Search for the cell housing the specified text and yield its [X, Y] center coordinate. 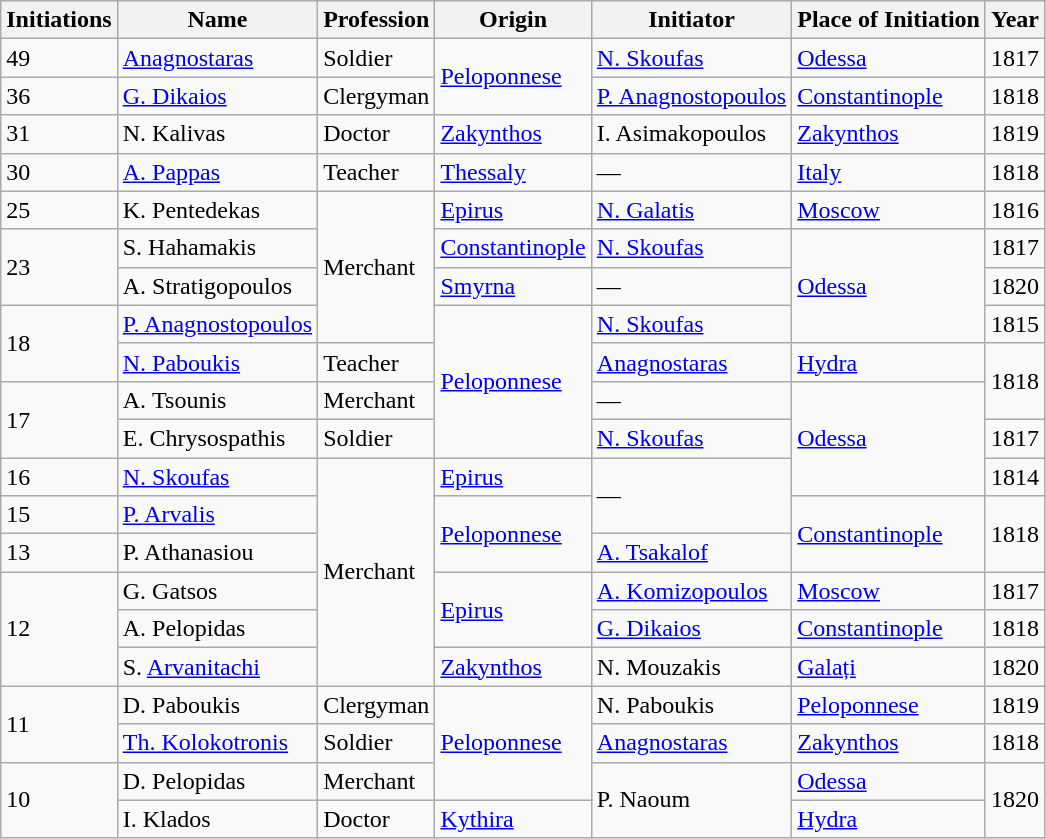
Thessaly [513, 172]
S. Arvanitachi [217, 667]
A. Pelopidas [217, 629]
1815 [1014, 324]
D. Paboukis [217, 705]
10 [59, 800]
Th. Kolokotronis [217, 743]
Α. Tsounis [217, 400]
36 [59, 96]
P. Athanasiou [217, 553]
25 [59, 210]
Initiator [691, 20]
I. Klados [217, 819]
23 [59, 267]
N. Paboukis [217, 362]
A. Pappas [217, 172]
16 [59, 477]
S. Hahamakis [217, 248]
13 [59, 553]
Year [1014, 20]
Name [217, 20]
K. Pentedekas [217, 210]
Place of Initiation [889, 20]
Galați [889, 667]
N. Galatis [691, 210]
Smyrna [513, 286]
12 [59, 629]
11 [59, 724]
I. Asimakopoulos [691, 134]
A. Stratigopoulos [217, 286]
Profession [376, 20]
N. Kalivas [217, 134]
N. Mouzakis [691, 667]
15 [59, 515]
30 [59, 172]
Ν. Paboukis [691, 705]
Italy [889, 172]
Origin [513, 20]
D. Pelopidas [217, 781]
1816 [1014, 210]
Ε. Chrysospathis [217, 438]
1814 [1014, 477]
P. Naoum [691, 800]
P. Arvalis [217, 515]
Α. Komizopoulos [691, 591]
31 [59, 134]
18 [59, 343]
Initiations [59, 20]
A. Tsakalof [691, 553]
17 [59, 419]
G. Gatsos [217, 591]
Kythira [513, 819]
49 [59, 58]
